Scan for the cell matching the given text and deliver its (x, y) coordinate at center. 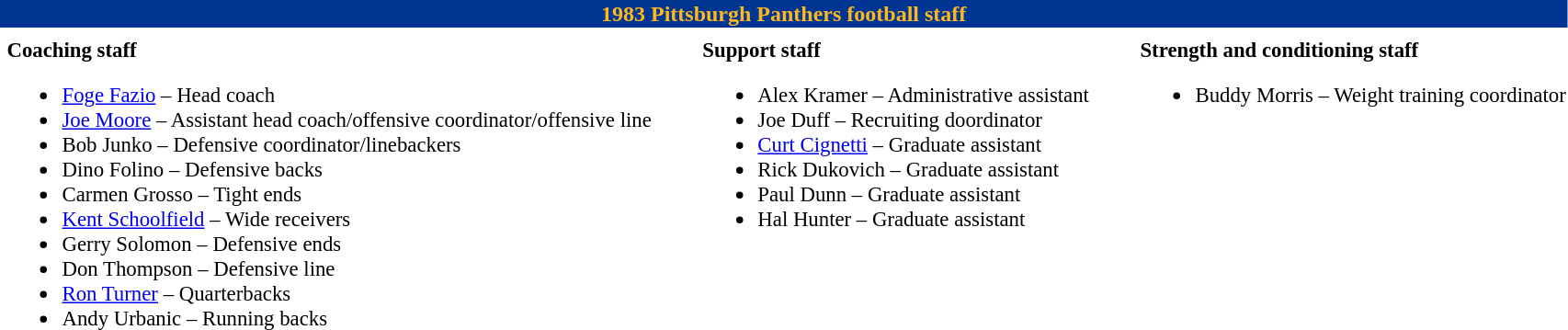
1983 Pittsburgh Panthers football staff (783, 14)
